Provide the (x, y) coordinate of the cell's center where the given text is located.  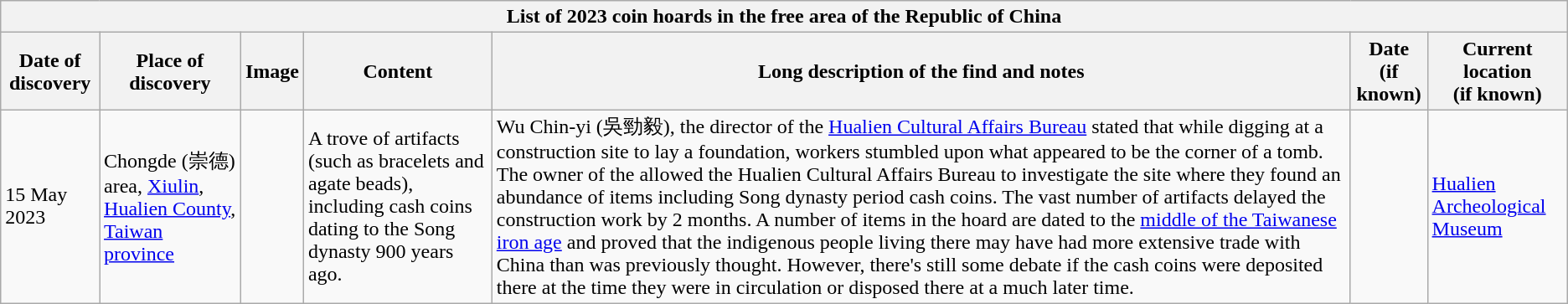
Hualien Archeological Museum (1498, 207)
Chongde (崇德) area, Xiulin, Hualien County, Taiwan province (171, 207)
Long description of the find and notes (921, 71)
A trove of artifacts (such as bracelets and agate beads), including cash coins dating to the Song dynasty 900 years ago. (397, 207)
Date(if known) (1389, 71)
Place of discovery (171, 71)
Date of discovery (50, 71)
15 May 2023 (50, 207)
List of 2023 coin hoards in the free area of the Republic of China (784, 17)
Current location(if known) (1498, 71)
Content (397, 71)
Image (271, 71)
